Detect which cell encompasses the target text, then output its [X, Y] center coordinate. 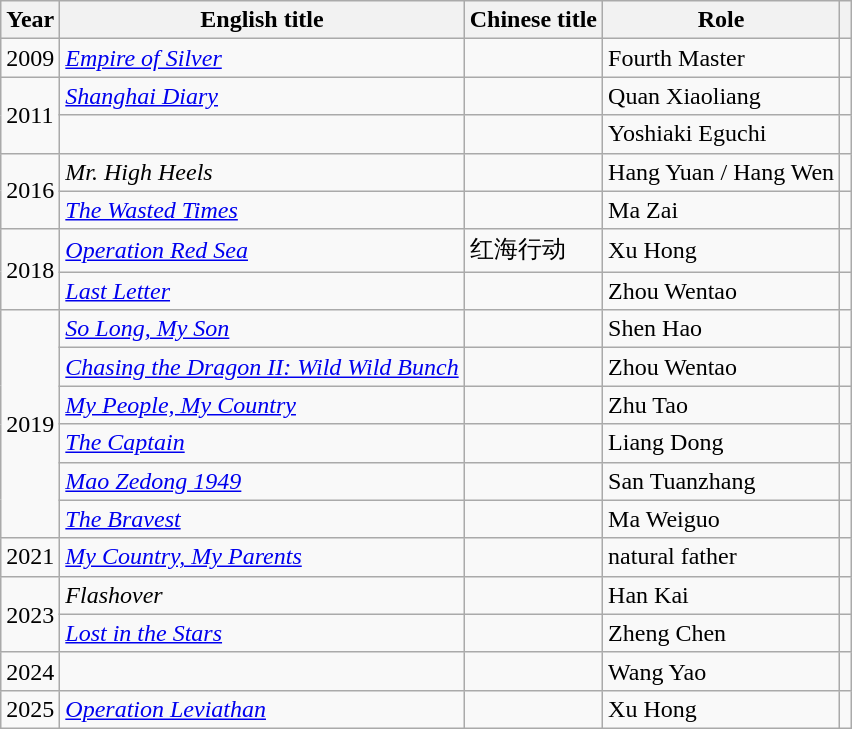
2021 [30, 557]
Quan Xiaoliang [722, 96]
natural father [722, 557]
Wang Yao [722, 671]
2024 [30, 671]
Liang Dong [722, 443]
So Long, My Son [262, 329]
My Country, My Parents [262, 557]
Zhu Tao [722, 405]
The Captain [262, 443]
Lost in the Stars [262, 633]
Han Kai [722, 595]
2011 [30, 115]
Shen Hao [722, 329]
2016 [30, 191]
2009 [30, 58]
Chinese title [533, 20]
Operation Red Sea [262, 250]
Ma Zai [722, 210]
2018 [30, 270]
Empire of Silver [262, 58]
2025 [30, 709]
Ma Weiguo [722, 519]
Yoshiaki Eguchi [722, 134]
English title [262, 20]
Last Letter [262, 291]
Role [722, 20]
Operation Leviathan [262, 709]
2019 [30, 424]
2023 [30, 614]
San Tuanzhang [722, 481]
The Wasted Times [262, 210]
Zheng Chen [722, 633]
Shanghai Diary [262, 96]
红海行动 [533, 250]
Mr. High Heels [262, 172]
Mao Zedong 1949 [262, 481]
Flashover [262, 595]
My People, My Country [262, 405]
Fourth Master [722, 58]
Hang Yuan / Hang Wen [722, 172]
Chasing the Dragon II: Wild Wild Bunch [262, 367]
The Bravest [262, 519]
Year [30, 20]
